Return the [X, Y] coordinate for the center point of the cell that contains the specified text.  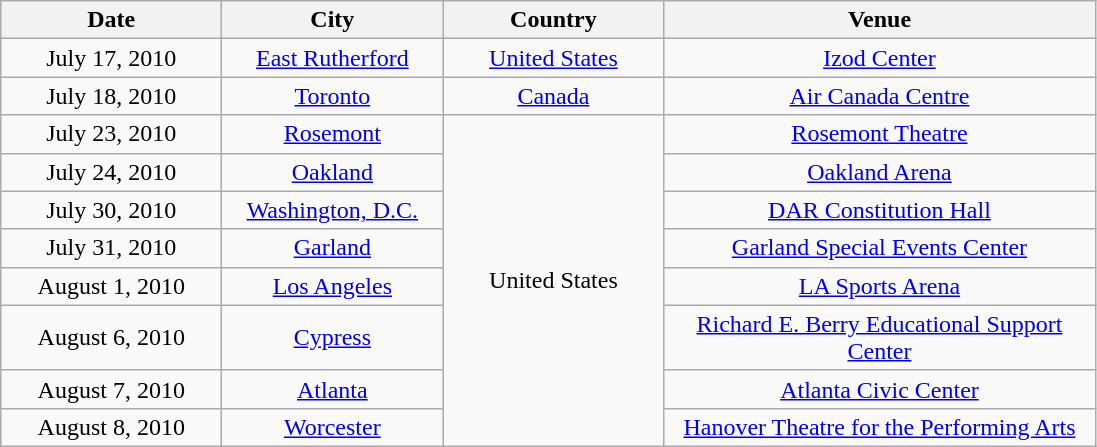
Venue [880, 20]
July 17, 2010 [112, 58]
Atlanta Civic Center [880, 389]
DAR Constitution Hall [880, 210]
August 1, 2010 [112, 286]
Toronto [332, 96]
Washington, D.C. [332, 210]
Rosemont Theatre [880, 134]
Air Canada Centre [880, 96]
Date [112, 20]
August 6, 2010 [112, 338]
Richard E. Berry Educational Support Center [880, 338]
July 18, 2010 [112, 96]
July 30, 2010 [112, 210]
Garland Special Events Center [880, 248]
City [332, 20]
Worcester [332, 427]
Rosemont [332, 134]
July 23, 2010 [112, 134]
Oakland Arena [880, 172]
Canada [554, 96]
East Rutherford [332, 58]
Garland [332, 248]
July 24, 2010 [112, 172]
August 7, 2010 [112, 389]
July 31, 2010 [112, 248]
Cypress [332, 338]
Country [554, 20]
LA Sports Arena [880, 286]
August 8, 2010 [112, 427]
Hanover Theatre for the Performing Arts [880, 427]
Izod Center [880, 58]
Oakland [332, 172]
Los Angeles [332, 286]
Atlanta [332, 389]
